Return [X, Y] of the center of cell containing provided text 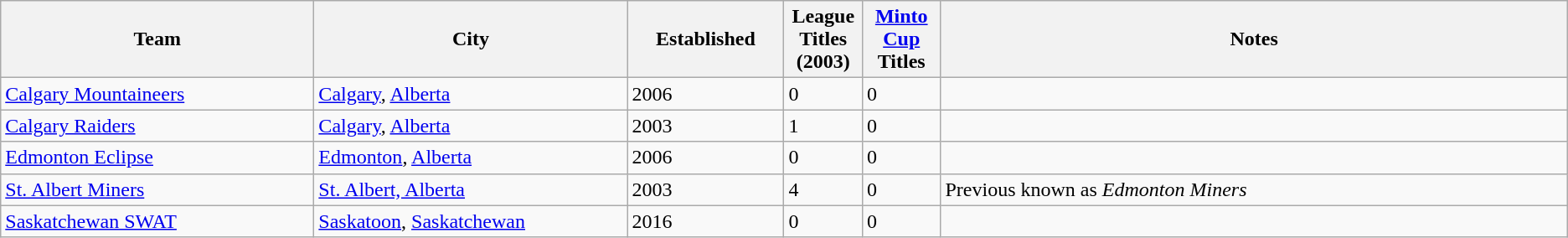
4 [823, 189]
Calgary Mountaineers [157, 94]
League Titles (2003) [823, 39]
Notes [1254, 39]
Edmonton, Alberta [471, 158]
Saskatoon, Saskatchewan [471, 221]
2016 [705, 221]
Edmonton Eclipse [157, 158]
Established [705, 39]
Minto Cup Titles [901, 39]
Saskatchewan SWAT [157, 221]
St. Albert Miners [157, 189]
City [471, 39]
Previous known as Edmonton Miners [1254, 189]
St. Albert, Alberta [471, 189]
Calgary Raiders [157, 126]
1 [823, 126]
Team [157, 39]
